Output the (x, y) coordinate of the center of the cell containing the given text.  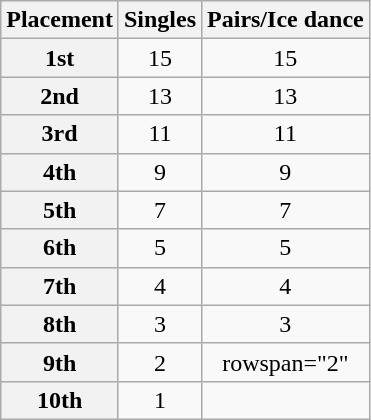
8th (60, 324)
9th (60, 362)
3rd (60, 134)
Placement (60, 20)
1 (160, 400)
6th (60, 248)
2 (160, 362)
1st (60, 58)
7th (60, 286)
Singles (160, 20)
2nd (60, 96)
rowspan="2" (286, 362)
5th (60, 210)
10th (60, 400)
Pairs/Ice dance (286, 20)
4th (60, 172)
